Extract the (X, Y) coordinate from the center of the cell holding the provided text.  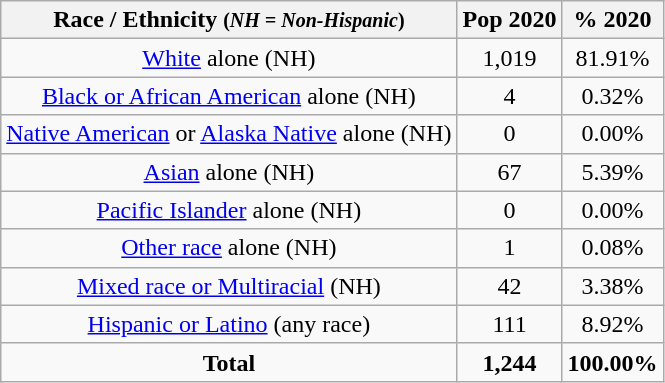
Hispanic or Latino (any race) (229, 324)
1,244 (510, 362)
White alone (NH) (229, 58)
100.00% (612, 362)
Asian alone (NH) (229, 172)
Black or African American alone (NH) (229, 96)
Native American or Alaska Native alone (NH) (229, 134)
0.32% (612, 96)
3.38% (612, 286)
111 (510, 324)
81.91% (612, 58)
Pacific Islander alone (NH) (229, 210)
67 (510, 172)
1 (510, 248)
4 (510, 96)
Total (229, 362)
Mixed race or Multiracial (NH) (229, 286)
8.92% (612, 324)
1,019 (510, 58)
Other race alone (NH) (229, 248)
42 (510, 286)
Race / Ethnicity (NH = Non-Hispanic) (229, 20)
% 2020 (612, 20)
Pop 2020 (510, 20)
0.08% (612, 248)
5.39% (612, 172)
